Determine the [x, y] coordinate at the center of the cell enclosing the given text.  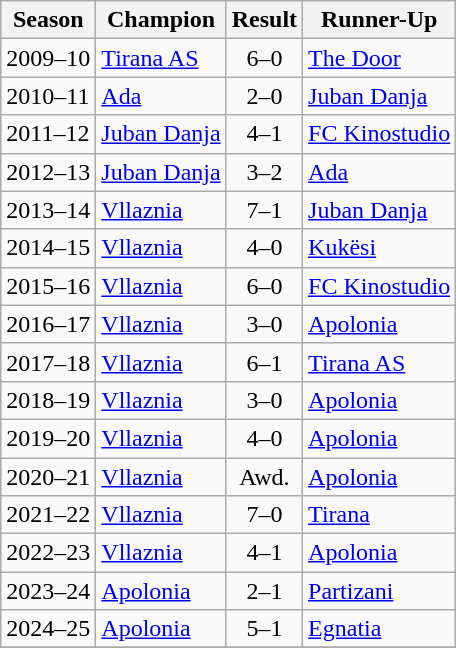
2022–23 [48, 553]
Awd. [264, 477]
2019–20 [48, 438]
2–0 [264, 96]
2–1 [264, 591]
7–0 [264, 515]
2021–22 [48, 515]
6–1 [264, 362]
Result [264, 20]
2018–19 [48, 400]
2015–16 [48, 286]
2023–24 [48, 591]
The Door [380, 58]
2009–10 [48, 58]
2024–25 [48, 629]
2016–17 [48, 324]
2017–18 [48, 362]
Kukësi [380, 248]
Partizani [380, 591]
2010–11 [48, 96]
Season [48, 20]
5–1 [264, 629]
2013–14 [48, 210]
Champion [161, 20]
Runner-Up [380, 20]
2012–13 [48, 172]
2020–21 [48, 477]
7–1 [264, 210]
2011–12 [48, 134]
2014–15 [48, 248]
Egnatia [380, 629]
3–2 [264, 172]
Tirana [380, 515]
